Detect which cell encompasses the target text, then output its (X, Y) center coordinate. 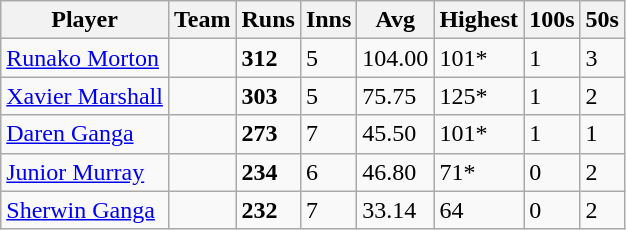
6 (328, 172)
33.14 (396, 210)
64 (479, 210)
Sherwin Ganga (85, 210)
125* (479, 96)
50s (602, 20)
46.80 (396, 172)
273 (268, 134)
104.00 (396, 58)
232 (268, 210)
Xavier Marshall (85, 96)
Avg (396, 20)
Junior Murray (85, 172)
3 (602, 58)
100s (552, 20)
Runs (268, 20)
45.50 (396, 134)
71* (479, 172)
Team (202, 20)
312 (268, 58)
Runako Morton (85, 58)
234 (268, 172)
Inns (328, 20)
75.75 (396, 96)
Daren Ganga (85, 134)
303 (268, 96)
Highest (479, 20)
Player (85, 20)
